Search for the cell housing the specified text and yield its (X, Y) center coordinate. 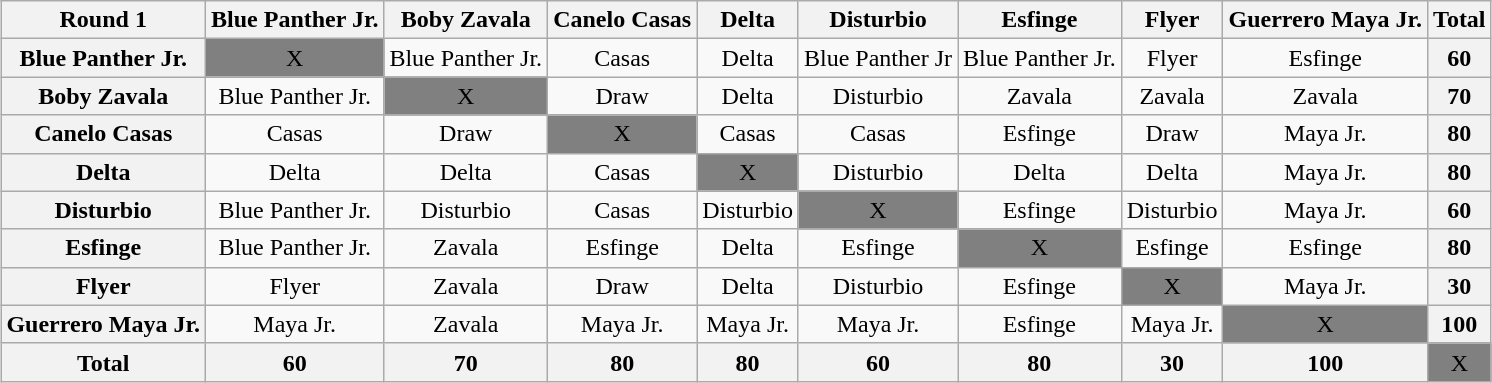
Round 1 (104, 20)
Blue Panther Jr (878, 58)
